Pinpoint the cell where the given text exists, returning its (X, Y) midpoint coordinate. 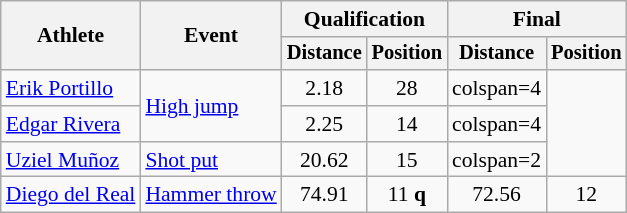
Edgar Rivera (71, 124)
Uziel Muñoz (71, 160)
Final (536, 19)
72.56 (496, 195)
15 (407, 160)
High jump (210, 106)
Hammer throw (210, 195)
Diego del Real (71, 195)
Qualification (364, 19)
2.25 (324, 124)
2.18 (324, 88)
28 (407, 88)
Erik Portillo (71, 88)
14 (407, 124)
11 q (407, 195)
Event (210, 36)
Athlete (71, 36)
74.91 (324, 195)
Shot put (210, 160)
colspan=2 (496, 160)
20.62 (324, 160)
12 (586, 195)
